Pinpoint the cell where the given text exists, returning its (x, y) midpoint coordinate. 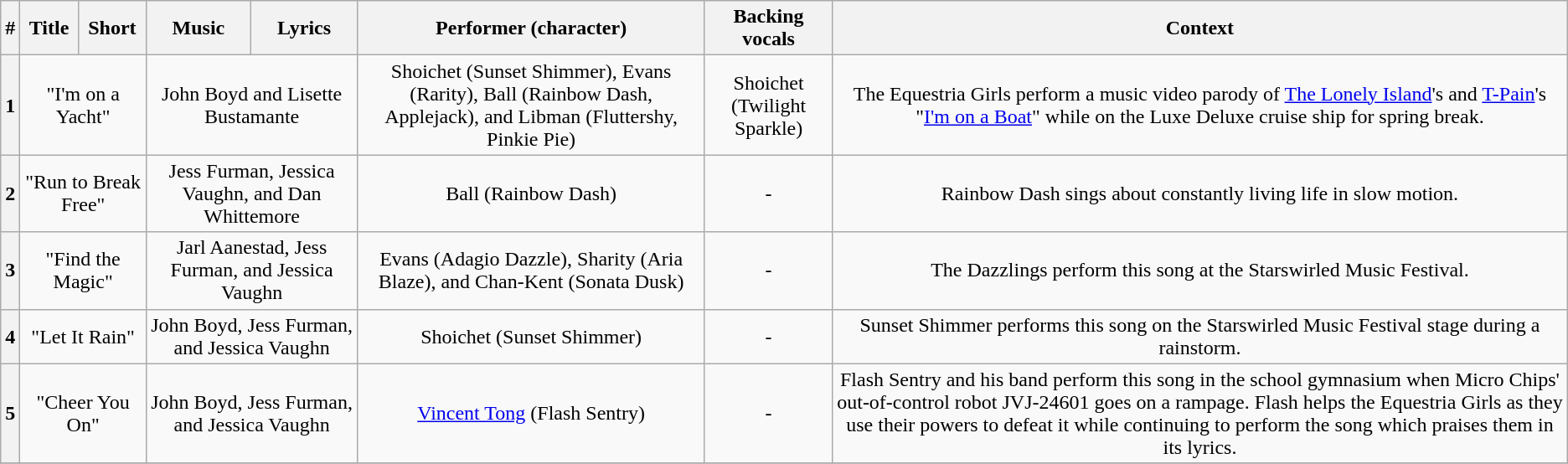
Ball (Rainbow Dash) (531, 193)
1 (10, 106)
Shoichet (Twilight Sparkle) (768, 106)
Music (198, 28)
Rainbow Dash sings about constantly living life in slow motion. (1200, 193)
Jarl Aanestad, Jess Furman, and Jessica Vaughn (251, 271)
Title (49, 28)
The Dazzlings perform this song at the Starswirled Music Festival. (1200, 271)
5 (10, 414)
Performer (character) (531, 28)
3 (10, 271)
# (10, 28)
4 (10, 337)
"Run to Break Free" (84, 193)
Shoichet (Sunset Shimmer) (531, 337)
"Let It Rain" (84, 337)
Sunset Shimmer performs this song on the Starswirled Music Festival stage during a rainstorm. (1200, 337)
John Boyd and Lisette Bustamante (251, 106)
Jess Furman, Jessica Vaughn, and Dan Whittemore (251, 193)
"Cheer You On" (84, 414)
"Find the Magic" (84, 271)
Short (112, 28)
"I'm on a Yacht" (84, 106)
Vincent Tong (Flash Sentry) (531, 414)
Backing vocals (768, 28)
Shoichet (Sunset Shimmer), Evans (Rarity), Ball (Rainbow Dash, Applejack), and Libman (Fluttershy, Pinkie Pie) (531, 106)
Evans (Adagio Dazzle), Sharity (Aria Blaze), and Chan-Kent (Sonata Dusk) (531, 271)
2 (10, 193)
Context (1200, 28)
Lyrics (303, 28)
